For the text-containing cell, return its midpoint in (X, Y) coordinate format. 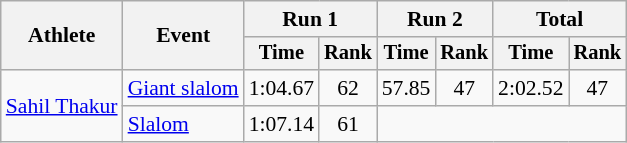
57.85 (406, 88)
Sahil Thakur (62, 106)
Total (560, 19)
2:02.52 (530, 88)
Run 1 (310, 19)
Event (184, 36)
Run 2 (435, 19)
Giant slalom (184, 88)
Slalom (184, 124)
61 (348, 124)
1:04.67 (282, 88)
1:07.14 (282, 124)
Athlete (62, 36)
62 (348, 88)
